For the text-containing cell, return its midpoint in (x, y) coordinate format. 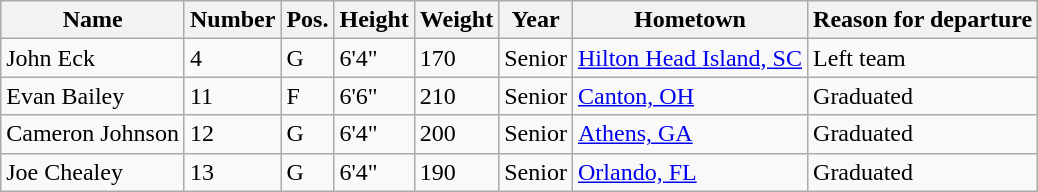
13 (232, 172)
Left team (923, 58)
Weight (456, 20)
Number (232, 20)
Athens, GA (690, 134)
Canton, OH (690, 96)
11 (232, 96)
Evan Bailey (93, 96)
Year (536, 20)
Name (93, 20)
4 (232, 58)
210 (456, 96)
Hometown (690, 20)
F (308, 96)
200 (456, 134)
12 (232, 134)
190 (456, 172)
170 (456, 58)
Hilton Head Island, SC (690, 58)
John Eck (93, 58)
Cameron Johnson (93, 134)
Orlando, FL (690, 172)
Reason for departure (923, 20)
Height (374, 20)
Pos. (308, 20)
6'6" (374, 96)
Joe Chealey (93, 172)
